For the text-containing cell, return its midpoint in (x, y) coordinate format. 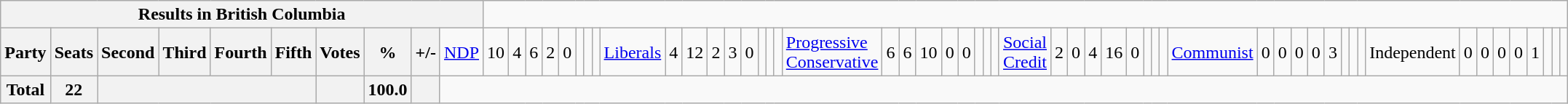
Fourth (240, 52)
Social Credit (1025, 52)
Results in British Columbia (242, 15)
Seats (74, 52)
22 (74, 89)
12 (694, 52)
100.0 (387, 89)
1 (1536, 52)
Communist (1213, 52)
Third (185, 52)
16 (1114, 52)
Fifth (293, 52)
Votes (340, 52)
+/- (425, 52)
Progressive Conservative (832, 52)
Independent (1413, 52)
Second (128, 52)
Liberals (633, 52)
Total (25, 89)
NDP (462, 52)
% (387, 52)
Party (25, 52)
